Detect which cell encompasses the target text, then output its [X, Y] center coordinate. 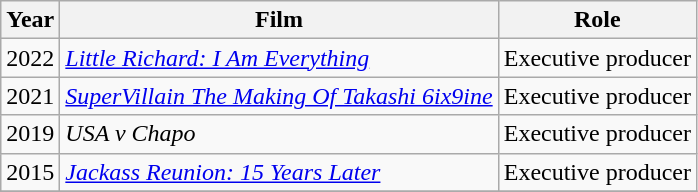
Role [597, 20]
Year [30, 20]
2021 [30, 96]
2019 [30, 134]
2022 [30, 58]
USA v Chapo [279, 134]
Little Richard: I Am Everything [279, 58]
SuperVillain The Making Of Takashi 6ix9ine [279, 96]
Jackass Reunion: 15 Years Later [279, 172]
2015 [30, 172]
Film [279, 20]
